From the cell containing the given text, extract its center point as [x, y] coordinate. 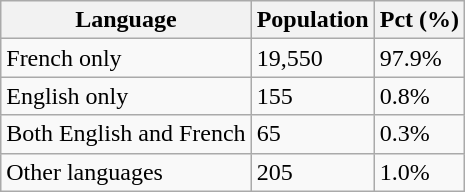
155 [312, 96]
0.3% [419, 134]
French only [126, 58]
Population [312, 20]
19,550 [312, 58]
65 [312, 134]
205 [312, 172]
Language [126, 20]
Both English and French [126, 134]
English only [126, 96]
1.0% [419, 172]
97.9% [419, 58]
Pct (%) [419, 20]
Other languages [126, 172]
0.8% [419, 96]
